Find where the given text appears and provide that cell's center as [X, Y] coordinate. 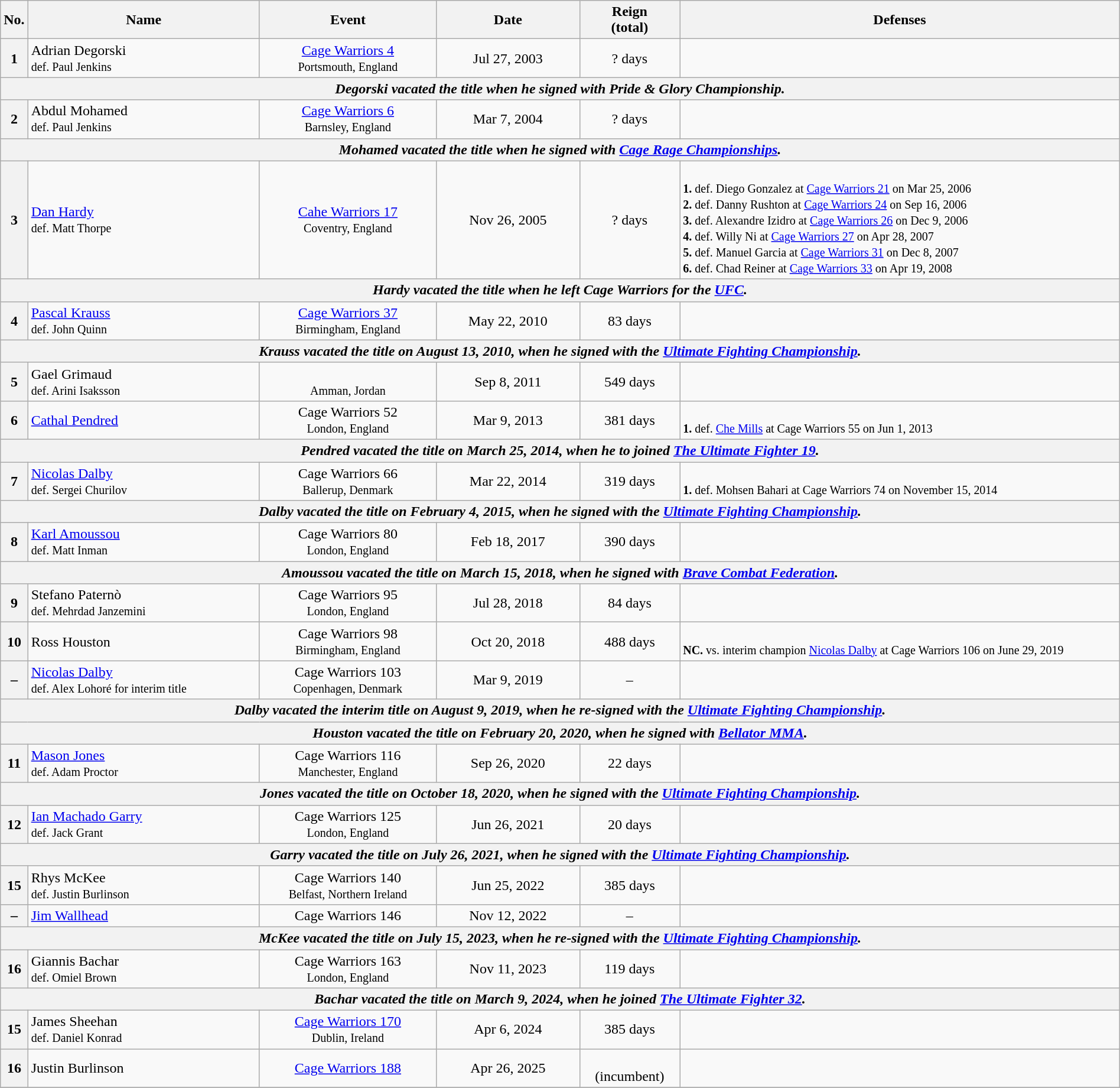
Nov 26, 2005 [508, 220]
Cage Warriors 95 London, England [347, 603]
Jul 27, 2003 [508, 58]
11 [14, 764]
Dalby vacated the interim title on August 9, 2019, when he re-signed with the Ultimate Fighting Championship. [560, 710]
Pendred vacated the title on March 25, 2014, when he to joined The Ultimate Fighter 19. [560, 450]
Ross Houston [144, 642]
Date [508, 20]
319 days [630, 481]
3 [14, 220]
Name [144, 20]
Cage Warriors 116 Manchester, England [347, 764]
McKee vacated the title on July 15, 2023, when he re-signed with the Ultimate Fighting Championship. [560, 938]
Rhys McKeedef. Justin Burlinson [144, 885]
84 days [630, 603]
381 days [630, 420]
83 days [630, 320]
Apr 6, 2024 [508, 1029]
Giannis Bachardef. Omiel Brown [144, 968]
Cage Warriors 103 Copenhagen, Denmark [347, 680]
Cage Warriors 6 Barnsley, England [347, 119]
Feb 18, 2017 [508, 543]
Cage Warriors 170 Dublin, Ireland [347, 1029]
Jun 26, 2021 [508, 824]
Oct 20, 2018 [508, 642]
Event [347, 20]
Cage Warriors 140 Belfast, Northern Ireland [347, 885]
Cage Warriors 146 [347, 915]
Cage Warriors 66 Ballerup, Denmark [347, 481]
Jun 25, 2022 [508, 885]
Cage Warriors 4Portsmouth, England [347, 58]
No. [14, 20]
Stefano Paternòdef. Mehrdad Janzemini [144, 603]
6 [14, 420]
Degorski vacated the title when he signed with Pride & Glory Championship. [560, 89]
8 [14, 543]
10 [14, 642]
12 [14, 824]
Defenses [900, 20]
Cage Warriors 98 Birmingham, England [347, 642]
Reign(total) [630, 20]
Gael Grimauddef. Arini Isaksson [144, 382]
Cage Warriors 80 London, England [347, 543]
Hardy vacated the title when he left Cage Warriors for the UFC. [560, 290]
Nov 11, 2023 [508, 968]
390 days [630, 543]
Nicolas Dalbydef. Sergei Churilov [144, 481]
Houston vacated the title on February 20, 2020, when he signed with Bellator MMA. [560, 733]
(incumbent) [630, 1068]
1 [14, 58]
Cage Warriors 52 London, England [347, 420]
Cage Warriors 188 [347, 1068]
Cage Warriors 163 London, England [347, 968]
Apr 26, 2025 [508, 1068]
22 days [630, 764]
NC. vs. interim champion Nicolas Dalby at Cage Warriors 106 on June 29, 2019 [900, 642]
Amman, Jordan [347, 382]
Nov 12, 2022 [508, 915]
Cage Warriors 37 Birmingham, England [347, 320]
Nicolas Dalbydef. Alex Lohoré for interim title [144, 680]
1. def. Mohsen Bahari at Cage Warriors 74 on November 15, 2014 [900, 481]
Jones vacated the title on October 18, 2020, when he signed with the Ultimate Fighting Championship. [560, 794]
Mason Jonesdef. Adam Proctor [144, 764]
Mar 9, 2019 [508, 680]
Cathal Pendred [144, 420]
Sep 8, 2011 [508, 382]
1. def. Che Mills at Cage Warriors 55 on Jun 1, 2013 [900, 420]
Pascal Kraussdef. John Quinn [144, 320]
9 [14, 603]
Mohamed vacated the title when he signed with Cage Rage Championships. [560, 150]
Dalby vacated the title on February 4, 2015, when he signed with the Ultimate Fighting Championship. [560, 512]
Sep 26, 2020 [508, 764]
Jul 28, 2018 [508, 603]
549 days [630, 382]
James Sheehandef. Daniel Konrad [144, 1029]
20 days [630, 824]
Garry vacated the title on July 26, 2021, when he signed with the Ultimate Fighting Championship. [560, 855]
119 days [630, 968]
May 22, 2010 [508, 320]
Adrian Degorskidef. Paul Jenkins [144, 58]
Abdul Mohameddef. Paul Jenkins [144, 119]
Krauss vacated the title on August 13, 2010, when he signed with the Ultimate Fighting Championship. [560, 351]
7 [14, 481]
Mar 7, 2004 [508, 119]
2 [14, 119]
Dan Hardydef. Matt Thorpe [144, 220]
4 [14, 320]
Cahe Warriors 17 Coventry, England [347, 220]
Mar 9, 2013 [508, 420]
Karl Amoussoudef. Matt Inman [144, 543]
Justin Burlinson [144, 1068]
Cage Warriors 125 London, England [347, 824]
488 days [630, 642]
Mar 22, 2014 [508, 481]
Bachar vacated the title on March 9, 2024, when he joined The Ultimate Fighter 32. [560, 999]
Jim Wallhead [144, 915]
Ian Machado Garrydef. Jack Grant [144, 824]
Amoussou vacated the title on March 15, 2018, when he signed with Brave Combat Federation. [560, 573]
5 [14, 382]
